Provide the (X, Y) coordinate of the cell's center where the given text is located.  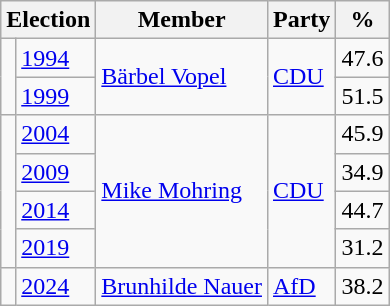
51.5 (362, 96)
1999 (56, 96)
38.2 (362, 286)
44.7 (362, 210)
AfD (301, 286)
1994 (56, 58)
2009 (56, 172)
Party (301, 20)
Election (48, 20)
Member (182, 20)
2024 (56, 286)
2004 (56, 134)
45.9 (362, 134)
Mike Mohring (182, 191)
2014 (56, 210)
% (362, 20)
Brunhilde Nauer (182, 286)
2019 (56, 248)
34.9 (362, 172)
Bärbel Vopel (182, 77)
31.2 (362, 248)
47.6 (362, 58)
